Return the (x, y) coordinate for the center point of the cell that contains the specified text.  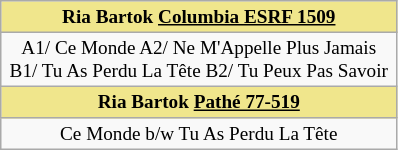
Ce Monde b/w Tu As Perdu La Tête (199, 134)
Ria Bartok Columbia ESRF 1509 (199, 17)
Ria Bartok Pathé 77-519 (199, 102)
A1/ Ce Monde A2/ Ne M'Appelle Plus JamaisB1/ Tu As Perdu La Tête B2/ Tu Peux Pas Savoir (199, 59)
